Find where the given text appears and provide that cell's center as [X, Y] coordinate. 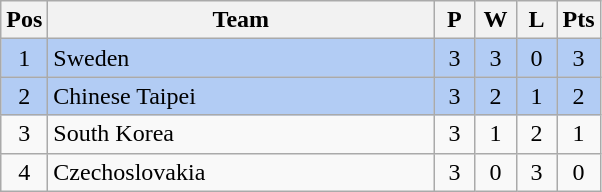
South Korea [241, 134]
P [454, 20]
Team [241, 20]
W [496, 20]
Pts [578, 20]
Sweden [241, 58]
Pos [24, 20]
4 [24, 172]
Chinese Taipei [241, 96]
Czechoslovakia [241, 172]
L [536, 20]
